Scan for the cell matching the given text and deliver its (x, y) coordinate at center. 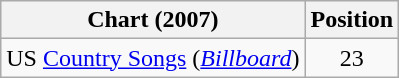
Position (352, 20)
US Country Songs (Billboard) (153, 58)
23 (352, 58)
Chart (2007) (153, 20)
